Find where the given text appears and provide that cell's center as [x, y] coordinate. 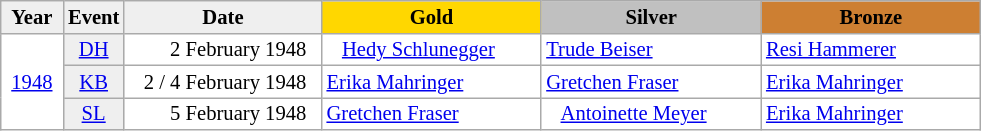
Silver [651, 16]
DH [94, 49]
Event [94, 16]
5 February 1948 [222, 113]
Year [32, 16]
Gold [432, 16]
KB [94, 81]
Antoinette Meyer [651, 113]
SL [94, 113]
Hedy Schlunegger [432, 49]
2 / 4 February 1948 [222, 81]
1948 [32, 82]
Resi Hammerer [871, 49]
Date [222, 16]
Bronze [871, 16]
2 February 1948 [222, 49]
Trude Beiser [651, 49]
